Locate the cell with the specified text and output its [X, Y] center coordinate. 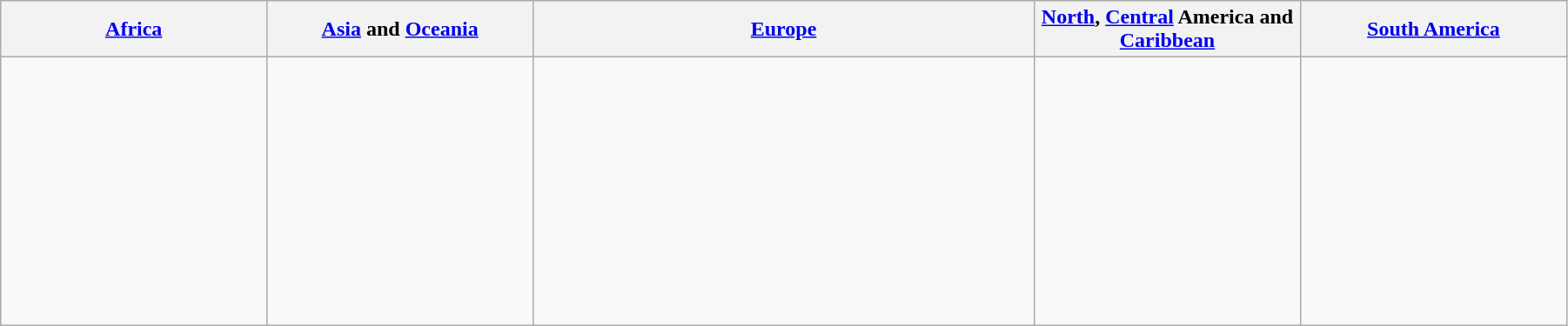
Asia and Oceania [400, 30]
South America [1433, 30]
Africa [134, 30]
Europe [784, 30]
North, Central America and Caribbean [1168, 30]
